Output the (x, y) coordinate of the center of the cell containing the given text.  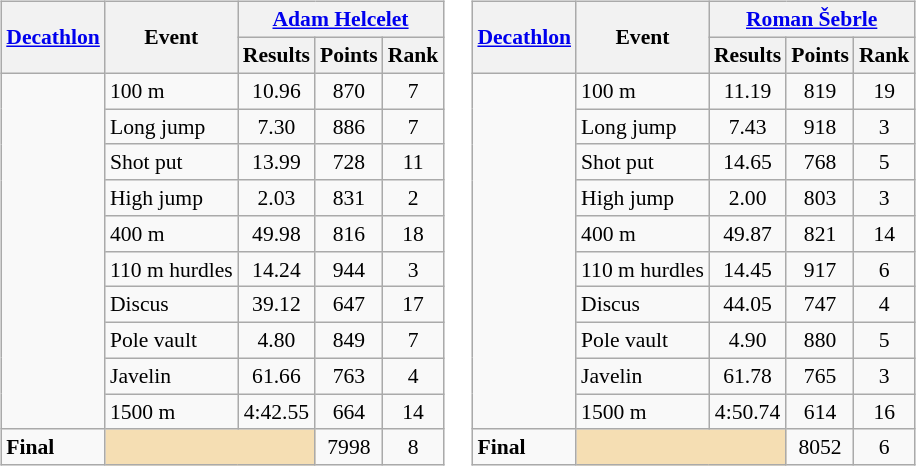
7.43 (748, 127)
4.90 (748, 340)
821 (820, 234)
4.80 (276, 340)
Roman Šebrle (812, 20)
728 (349, 162)
768 (820, 162)
2.00 (748, 198)
870 (349, 91)
886 (349, 127)
8 (414, 447)
7998 (349, 447)
880 (820, 340)
831 (349, 198)
849 (349, 340)
61.78 (748, 376)
14.45 (748, 269)
14.65 (748, 162)
647 (349, 305)
8052 (820, 447)
2 (414, 198)
7.30 (276, 127)
819 (820, 91)
61.66 (276, 376)
49.87 (748, 234)
763 (349, 376)
Adam Helcelet (341, 20)
19 (884, 91)
11 (414, 162)
39.12 (276, 305)
10.96 (276, 91)
944 (349, 269)
664 (349, 412)
44.05 (748, 305)
917 (820, 269)
16 (884, 412)
11.19 (748, 91)
4:50.74 (748, 412)
614 (820, 412)
765 (820, 376)
803 (820, 198)
13.99 (276, 162)
918 (820, 127)
2.03 (276, 198)
4:42.55 (276, 412)
747 (820, 305)
18 (414, 234)
14.24 (276, 269)
49.98 (276, 234)
816 (349, 234)
17 (414, 305)
